Return the [X, Y] coordinate for the center point of the cell that contains the specified text.  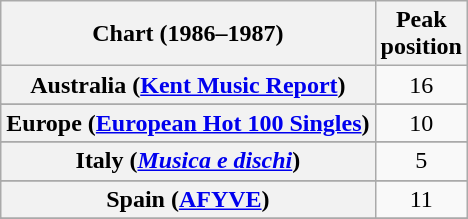
Australia (Kent Music Report) [188, 85]
Spain (AFYVE) [188, 199]
Italy (Musica e dischi) [188, 161]
5 [421, 161]
16 [421, 85]
Chart (1986–1987) [188, 34]
Europe (European Hot 100 Singles) [188, 123]
10 [421, 123]
Peakposition [421, 34]
11 [421, 199]
